Determine the [X, Y] coordinate at the center of the cell enclosing the given text.  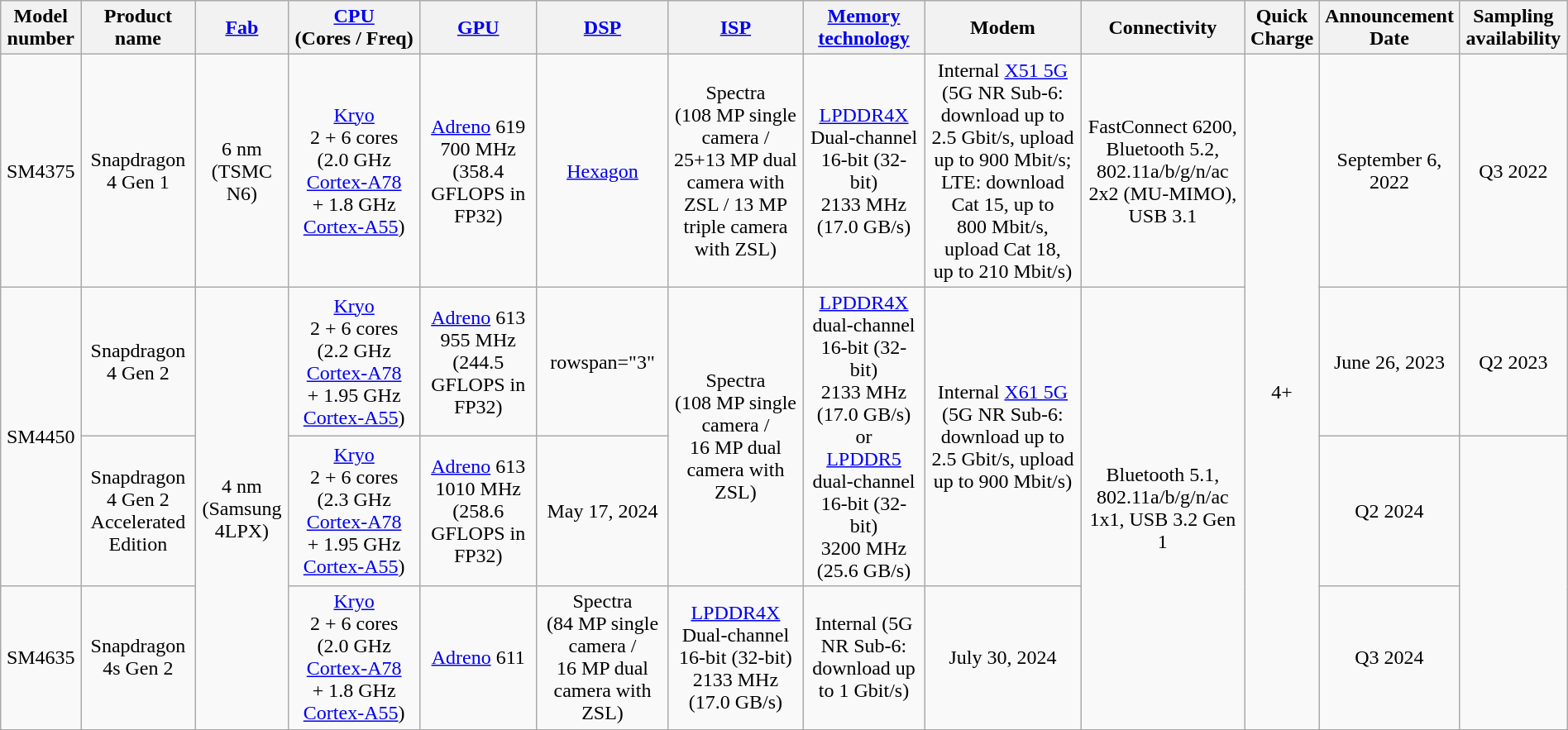
Adreno 619 700 MHz (358.4 GFLOPS in FP32) [478, 170]
GPU [478, 28]
FastConnect 6200, Bluetooth 5.2, 802.11a/b/g/n/ac 2x2 (MU-MIMO), USB 3.1 [1163, 170]
Fab [241, 28]
SM4450 [41, 437]
6 nm (TSMC N6) [241, 170]
Product name [138, 28]
4 nm (Samsung 4LPX) [241, 508]
SM4375 [41, 170]
Internal X61 5G (5G NR Sub-6: download up to 2.5 Gbit/s, upload up to 900 Mbit/s) [1002, 437]
Adreno 613 955 MHz (244.5 GFLOPS in FP32) [478, 362]
Q3 2022 [1513, 170]
Snapdragon 4s Gen 2 [138, 658]
rowspan="3" [602, 362]
Memory technology [863, 28]
Kryo2 + 6 cores(2.3 GHz Cortex-A78 + 1.95 GHz Cortex-A55) [354, 511]
Q3 2024 [1389, 658]
Quick Charge [1282, 28]
CPU(Cores / Freq) [354, 28]
Hexagon [602, 170]
Spectra (84 MP single camera / 16 MP dual camera with ZSL) [602, 658]
Snapdragon 4 Gen 1 [138, 170]
Internal (5G NR Sub-6: download up to 1 Gbit/s) [863, 658]
Adreno 611 [478, 658]
Adreno 613 1010 MHz (258.6 GFLOPS in FP32) [478, 511]
Sampling availability [1513, 28]
Q2 2023 [1513, 362]
SM4635 [41, 658]
Bluetooth 5.1, 802.11a/b/g/n/ac 1x1, USB 3.2 Gen 1 [1163, 508]
DSP [602, 28]
ISP [736, 28]
Modem [1002, 28]
Spectra (108 MP single camera / 25+13 MP dual camera with ZSL / 13 MP triple camera with ZSL) [736, 170]
Q2 2024 [1389, 511]
4+ [1282, 392]
September 6, 2022 [1389, 170]
May 17, 2024 [602, 511]
July 30, 2024 [1002, 658]
Kryo2 + 6 cores(2.2 GHz Cortex-A78 + 1.95 GHz Cortex-A55) [354, 362]
Snapdragon 4 Gen 2 Accelerated Edition [138, 511]
Spectra (108 MP single camera / 16 MP dual camera with ZSL) [736, 437]
Connectivity [1163, 28]
Model number [41, 28]
LPDDR4X dual-channel 16-bit (32-bit) 2133 MHz (17.0 GB/s)orLPDDR5 dual-channel 16-bit (32-bit) 3200 MHz (25.6 GB/s) [863, 437]
Announcement Date [1389, 28]
June 26, 2023 [1389, 362]
Snapdragon 4 Gen 2 [138, 362]
